Search for the cell housing the specified text and yield its [X, Y] center coordinate. 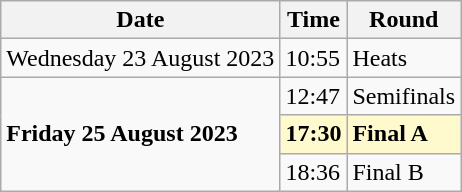
Date [140, 20]
17:30 [314, 134]
Time [314, 20]
Wednesday 23 August 2023 [140, 58]
Heats [404, 58]
Final B [404, 172]
12:47 [314, 96]
Round [404, 20]
10:55 [314, 58]
Final A [404, 134]
18:36 [314, 172]
Semifinals [404, 96]
Friday 25 August 2023 [140, 134]
